Extract the [X, Y] coordinate from the center of the cell holding the provided text.  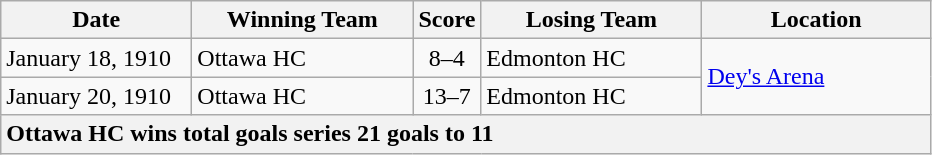
Date [96, 20]
Dey's Arena [816, 77]
January 20, 1910 [96, 96]
8–4 [447, 58]
Ottawa HC wins total goals series 21 goals to 11 [466, 134]
Winning Team [302, 20]
January 18, 1910 [96, 58]
Losing Team [592, 20]
13–7 [447, 96]
Score [447, 20]
Location [816, 20]
